Search for the cell housing the specified text and yield its (X, Y) center coordinate. 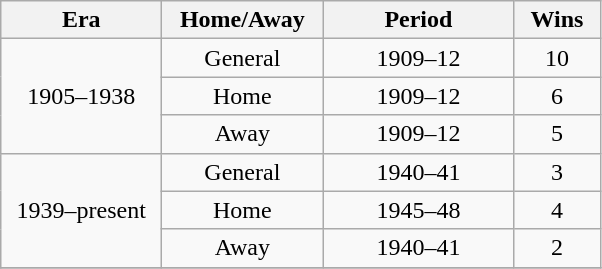
Period (418, 20)
3 (557, 172)
Wins (557, 20)
Home/Away (242, 20)
Era (82, 20)
1939–present (82, 210)
2 (557, 248)
1945–48 (418, 210)
5 (557, 134)
4 (557, 210)
6 (557, 96)
1905–1938 (82, 96)
10 (557, 58)
